For the text-containing cell, return its midpoint in (x, y) coordinate format. 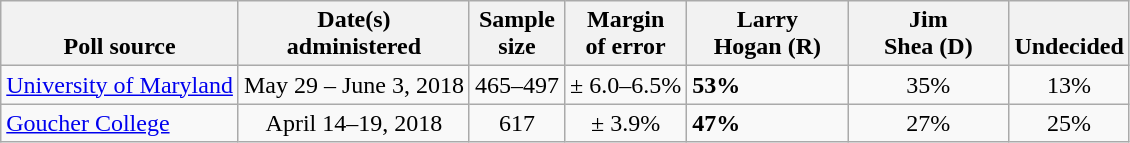
University of Maryland (120, 85)
May 29 – June 3, 2018 (354, 85)
Undecided (1069, 34)
LarryHogan (R) (768, 34)
35% (928, 85)
Poll source (120, 34)
Marginof error (626, 34)
± 6.0–6.5% (626, 85)
± 3.9% (626, 123)
Samplesize (516, 34)
47% (768, 123)
465–497 (516, 85)
53% (768, 85)
Date(s)administered (354, 34)
13% (1069, 85)
Goucher College (120, 123)
JimShea (D) (928, 34)
25% (1069, 123)
April 14–19, 2018 (354, 123)
617 (516, 123)
27% (928, 123)
